Extract the (x, y) coordinate from the center of the cell holding the provided text.  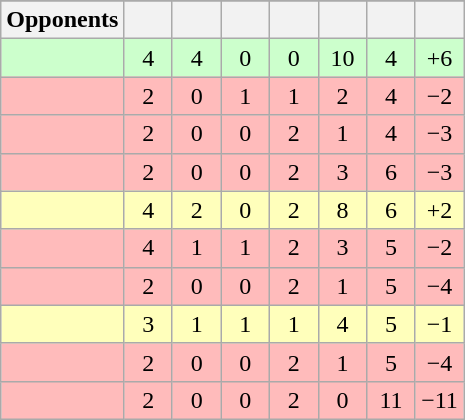
8 (342, 210)
11 (392, 400)
+6 (440, 58)
Opponents (62, 20)
+2 (440, 210)
−1 (440, 324)
−11 (440, 400)
10 (342, 58)
